Return [x, y] of the center of cell containing provided text 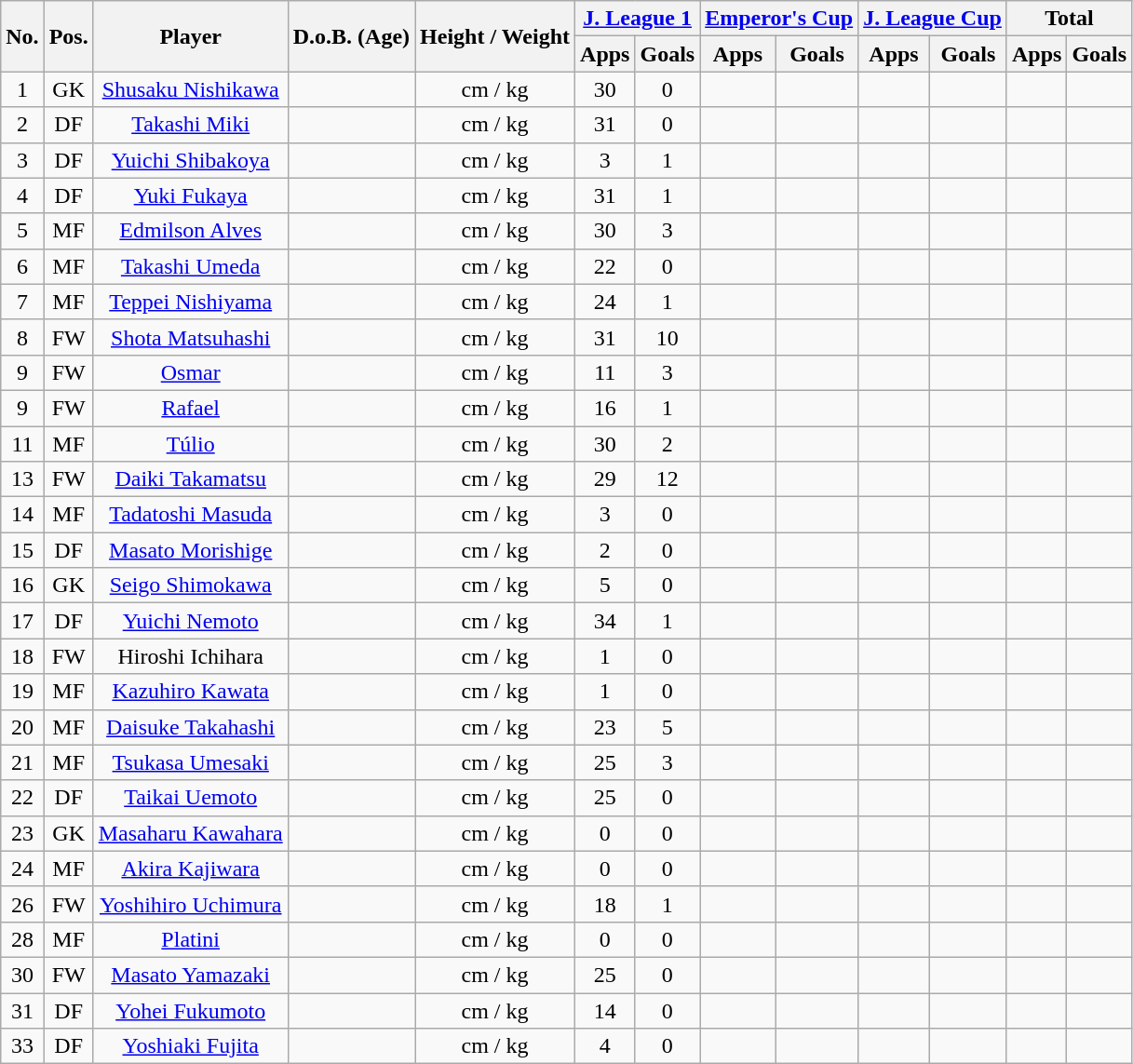
19 [22, 692]
15 [22, 550]
Pos. [69, 36]
Shusaku Nishikawa [190, 89]
Takashi Miki [190, 125]
D.o.B. (Age) [351, 36]
Platini [190, 939]
Taikai Uemoto [190, 798]
Height / Weight [495, 36]
Masato Yamazaki [190, 975]
34 [605, 621]
No. [22, 36]
13 [22, 479]
Yoshiaki Fujita [190, 1046]
Túlio [190, 444]
21 [22, 762]
Total [1069, 19]
Masato Morishige [190, 550]
Yoshihiro Uchimura [190, 904]
Yuichi Nemoto [190, 621]
J. League 1 [638, 19]
10 [668, 337]
Emperor's Cup [779, 19]
Akira Kajiwara [190, 869]
Player [190, 36]
17 [22, 621]
J. League Cup [933, 19]
Masaharu Kawahara [190, 833]
Tadatoshi Masuda [190, 515]
Rafael [190, 408]
Seigo Shimokawa [190, 586]
Teppei Nishiyama [190, 302]
20 [22, 727]
33 [22, 1046]
Daiki Takamatsu [190, 479]
Tsukasa Umesaki [190, 762]
Daisuke Takahashi [190, 727]
12 [668, 479]
Yuichi Shibakoya [190, 160]
6 [22, 266]
Shota Matsuhashi [190, 337]
Yohei Fukumoto [190, 1010]
Hiroshi Ichihara [190, 656]
28 [22, 939]
Kazuhiro Kawata [190, 692]
8 [22, 337]
Osmar [190, 372]
7 [22, 302]
Edmilson Alves [190, 231]
29 [605, 479]
Yuki Fukaya [190, 195]
Takashi Umeda [190, 266]
26 [22, 904]
